Locate the cell with the specified text and output its [x, y] center coordinate. 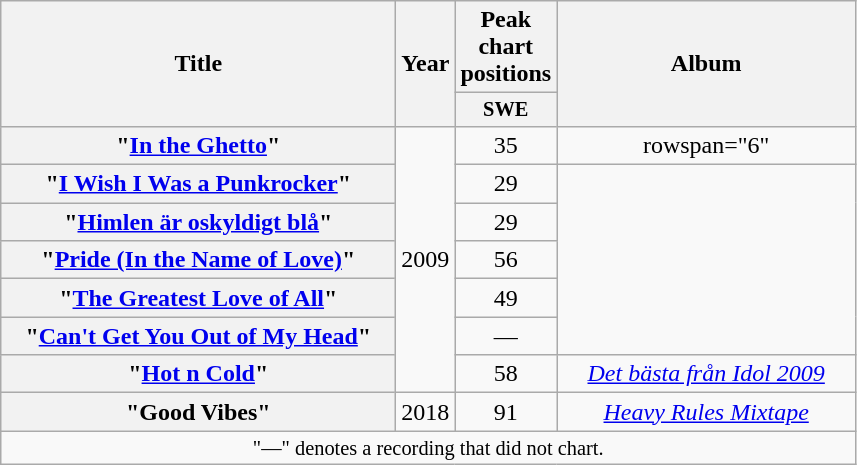
— [506, 336]
"I Wish I Was a Punkrocker" [198, 184]
"Can't Get You Out of My Head" [198, 336]
"Hot n Cold" [198, 374]
Peak chart positions [506, 47]
91 [506, 412]
"—" denotes a recording that did not chart. [428, 448]
Title [198, 64]
"Pride (In the Name of Love)" [198, 260]
56 [506, 260]
2018 [426, 412]
58 [506, 374]
"In the Ghetto" [198, 145]
2009 [426, 259]
35 [506, 145]
Det bästa från Idol 2009 [706, 374]
SWE [506, 110]
"The Greatest Love of All" [198, 298]
Heavy Rules Mixtape [706, 412]
rowspan="6" [706, 145]
49 [506, 298]
"Himlen är oskyldigt blå" [198, 222]
Year [426, 64]
Album [706, 64]
"Good Vibes" [198, 412]
